Scan for the cell matching the given text and deliver its [x, y] coordinate at center. 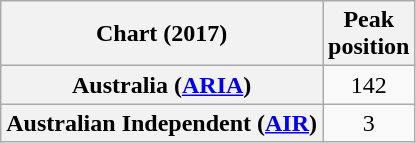
Peakposition [369, 34]
Australia (ARIA) [162, 85]
142 [369, 85]
Australian Independent (AIR) [162, 123]
Chart (2017) [162, 34]
3 [369, 123]
